Detect which cell encompasses the target text, then output its [x, y] center coordinate. 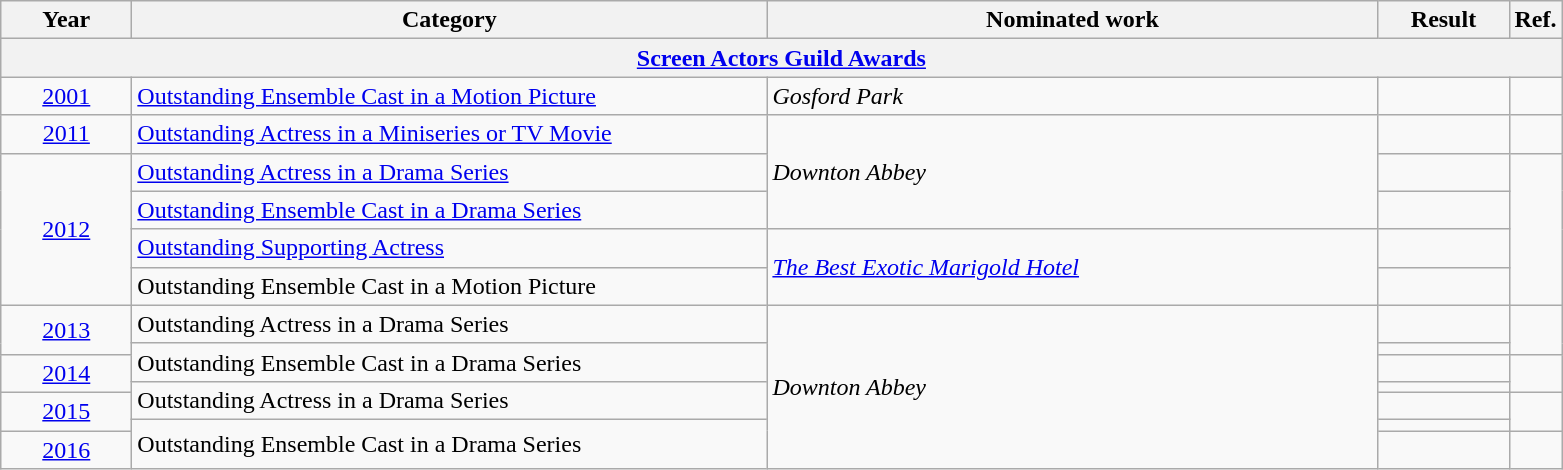
2011 [66, 134]
Category [450, 20]
2012 [66, 229]
Outstanding Supporting Actress [450, 248]
2001 [66, 96]
Ref. [1536, 20]
Result [1444, 20]
Gosford Park [1072, 96]
2015 [66, 411]
2016 [66, 449]
Nominated work [1072, 20]
Year [66, 20]
Screen Actors Guild Awards [782, 58]
Outstanding Actress in a Miniseries or TV Movie [450, 134]
2013 [66, 330]
2014 [66, 373]
The Best Exotic Marigold Hotel [1072, 267]
